Detect which cell encompasses the target text, then output its [x, y] center coordinate. 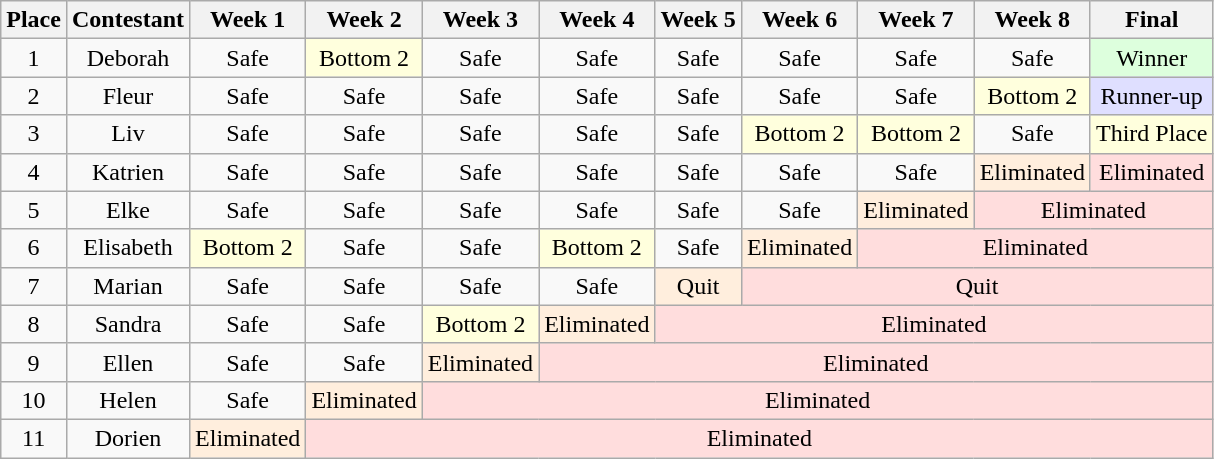
Ellen [128, 362]
Deborah [128, 58]
Week 6 [799, 20]
Winner [1151, 58]
Contestant [128, 20]
8 [34, 324]
Week 5 [698, 20]
Week 7 [916, 20]
2 [34, 96]
Dorien [128, 438]
4 [34, 172]
Week 2 [364, 20]
Week 8 [1032, 20]
Place [34, 20]
6 [34, 248]
Final [1151, 20]
Runner-up [1151, 96]
Sandra [128, 324]
Helen [128, 400]
Elisabeth [128, 248]
Week 1 [248, 20]
1 [34, 58]
10 [34, 400]
5 [34, 210]
Third Place [1151, 134]
Elke [128, 210]
Katrien [128, 172]
Marian [128, 286]
Week 4 [597, 20]
Week 3 [480, 20]
11 [34, 438]
9 [34, 362]
Liv [128, 134]
3 [34, 134]
Fleur [128, 96]
7 [34, 286]
